From the cell containing the given text, extract its center point as (x, y) coordinate. 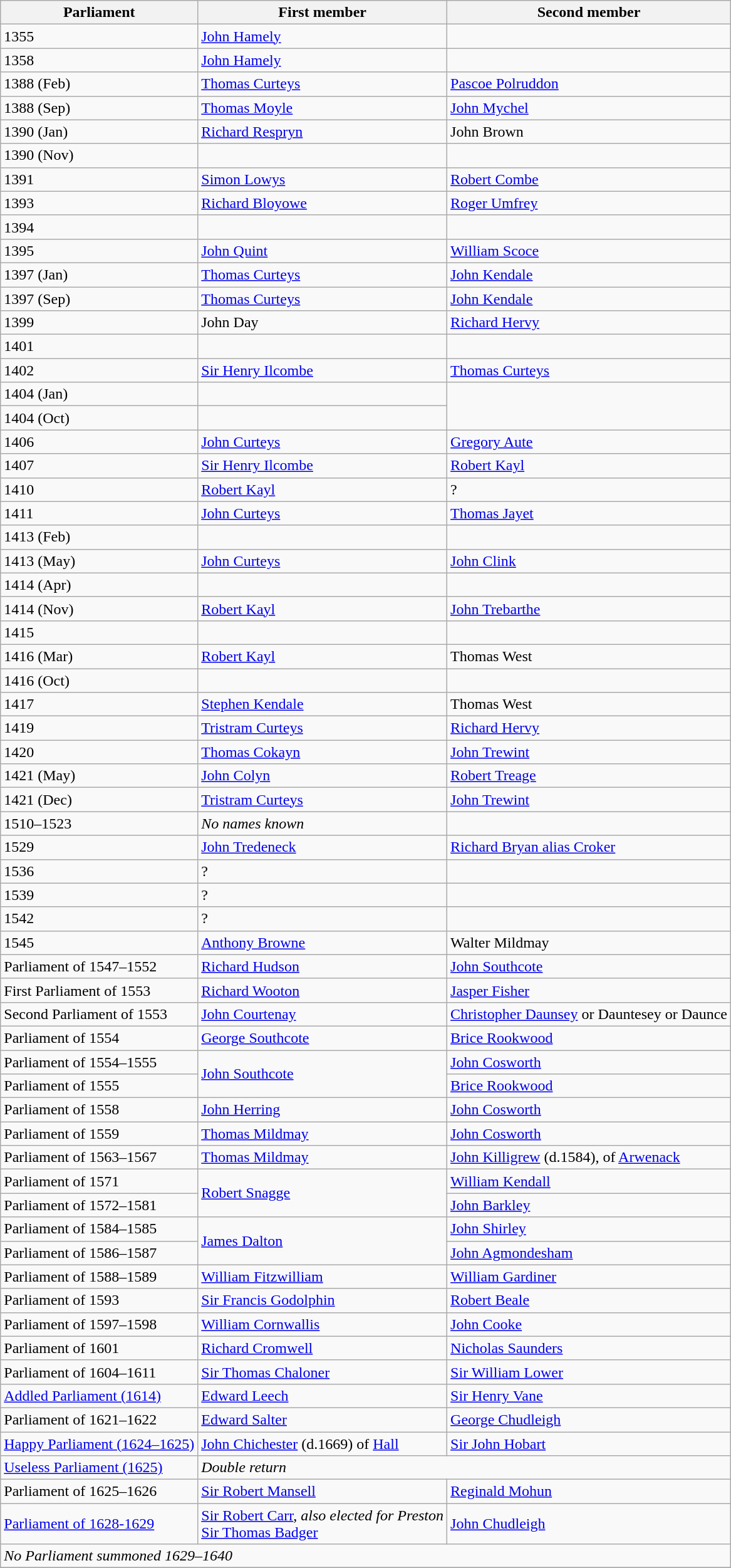
1401 (99, 347)
Richard Wooton (323, 990)
Parliament of 1559 (99, 1134)
1529 (99, 847)
1393 (99, 203)
Parliament of 1555 (99, 1086)
Richard Respryn (323, 132)
Parliament of 1628-1629 (99, 1524)
John Tredeneck (323, 847)
John Chudleigh (589, 1524)
Parliament of 1554–1555 (99, 1062)
Robert Snagge (323, 1193)
Sir Henry Vane (589, 1396)
George Southcote (323, 1038)
1417 (99, 704)
Thomas Cokayn (323, 752)
Parliament of 1586–1587 (99, 1253)
1414 (Apr) (99, 585)
1358 (99, 60)
Parliament of 1597–1598 (99, 1324)
John Shirley (589, 1229)
Parliament of 1571 (99, 1181)
Gregory Aute (589, 442)
Parliament of 1601 (99, 1348)
Jasper Fisher (589, 990)
1421 (May) (99, 776)
1390 (Nov) (99, 155)
Sir William Lower (589, 1372)
Nicholas Saunders (589, 1348)
William Kendall (589, 1181)
John Mychel (589, 108)
James Dalton (323, 1241)
1416 (Mar) (99, 656)
John Clink (589, 561)
Walter Mildmay (589, 943)
1414 (Nov) (99, 609)
John Colyn (323, 776)
Richard Cromwell (323, 1348)
Parliament of 1547–1552 (99, 966)
1419 (99, 728)
1421 (Dec) (99, 800)
Addled Parliament (1614) (99, 1396)
Richard Bloyowe (323, 203)
Sir Robert Mansell (323, 1492)
Parliament of 1558 (99, 1110)
1390 (Jan) (99, 132)
First member (323, 13)
Anthony Browne (323, 943)
Second member (589, 13)
Happy Parliament (1624–1625) (99, 1443)
Parliament of 1572–1581 (99, 1205)
Parliament of 1625–1626 (99, 1492)
1395 (99, 251)
1413 (May) (99, 561)
Second Parliament of 1553 (99, 1014)
1539 (99, 895)
1411 (99, 513)
Christopher Daunsey or Dauntesey or Daunce (589, 1014)
Thomas Moyle (323, 108)
No Parliament summoned 1629–1640 (366, 1556)
Robert Combe (589, 179)
Parliament of 1554 (99, 1038)
Simon Lowys (323, 179)
Sir Thomas Chaloner (323, 1372)
Sir Francis Godolphin (323, 1300)
John Agmondesham (589, 1253)
William Gardiner (589, 1277)
1416 (Oct) (99, 680)
Useless Parliament (1625) (99, 1468)
Parliament of 1621–1622 (99, 1419)
Roger Umfrey (589, 203)
1397 (Sep) (99, 299)
John Chichester (d.1669) of Hall (323, 1443)
John Trebarthe (589, 609)
1542 (99, 919)
1388 (Sep) (99, 108)
Double return (465, 1468)
John Killigrew (d.1584), of Arwenack (589, 1158)
Edward Leech (323, 1396)
George Chudleigh (589, 1419)
Richard Hudson (323, 966)
William Fitzwilliam (323, 1277)
John Day (323, 323)
William Cornwallis (323, 1324)
John Brown (589, 132)
1404 (Oct) (99, 418)
John Barkley (589, 1205)
Parliament of 1584–1585 (99, 1229)
1415 (99, 632)
William Scoce (589, 251)
John Courtenay (323, 1014)
1397 (Jan) (99, 274)
Robert Beale (589, 1300)
Reginald Mohun (589, 1492)
1355 (99, 36)
Stephen Kendale (323, 704)
Parliament of 1563–1567 (99, 1158)
1413 (Feb) (99, 537)
John Cooke (589, 1324)
First Parliament of 1553 (99, 990)
Robert Treage (589, 776)
Sir John Hobart (589, 1443)
Parliament of 1604–1611 (99, 1372)
Parliament of 1588–1589 (99, 1277)
Pascoe Polruddon (589, 84)
Edward Salter (323, 1419)
Parliament (99, 13)
John Quint (323, 251)
1406 (99, 442)
1510–1523 (99, 823)
No names known (323, 823)
1402 (99, 370)
1536 (99, 871)
1420 (99, 752)
Parliament of 1593 (99, 1300)
Sir Robert Carr, also elected for PrestonSir Thomas Badger (323, 1524)
1399 (99, 323)
1407 (99, 466)
1391 (99, 179)
1394 (99, 227)
Thomas Jayet (589, 513)
1545 (99, 943)
1388 (Feb) (99, 84)
John Herring (323, 1110)
1410 (99, 489)
1404 (Jan) (99, 394)
Richard Bryan alias Croker (589, 847)
